Provide the [X, Y] coordinate of the cell's center where the given text is located.  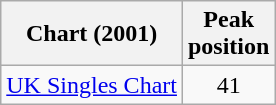
Peakposition [228, 34]
Chart (2001) [92, 34]
UK Singles Chart [92, 85]
41 [228, 85]
